Detect which cell encompasses the target text, then output its (x, y) center coordinate. 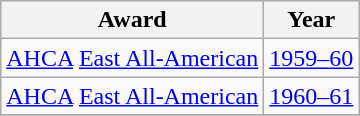
Award (132, 20)
1959–60 (312, 58)
1960–61 (312, 96)
Year (312, 20)
